Search for the cell housing the specified text and yield its (x, y) center coordinate. 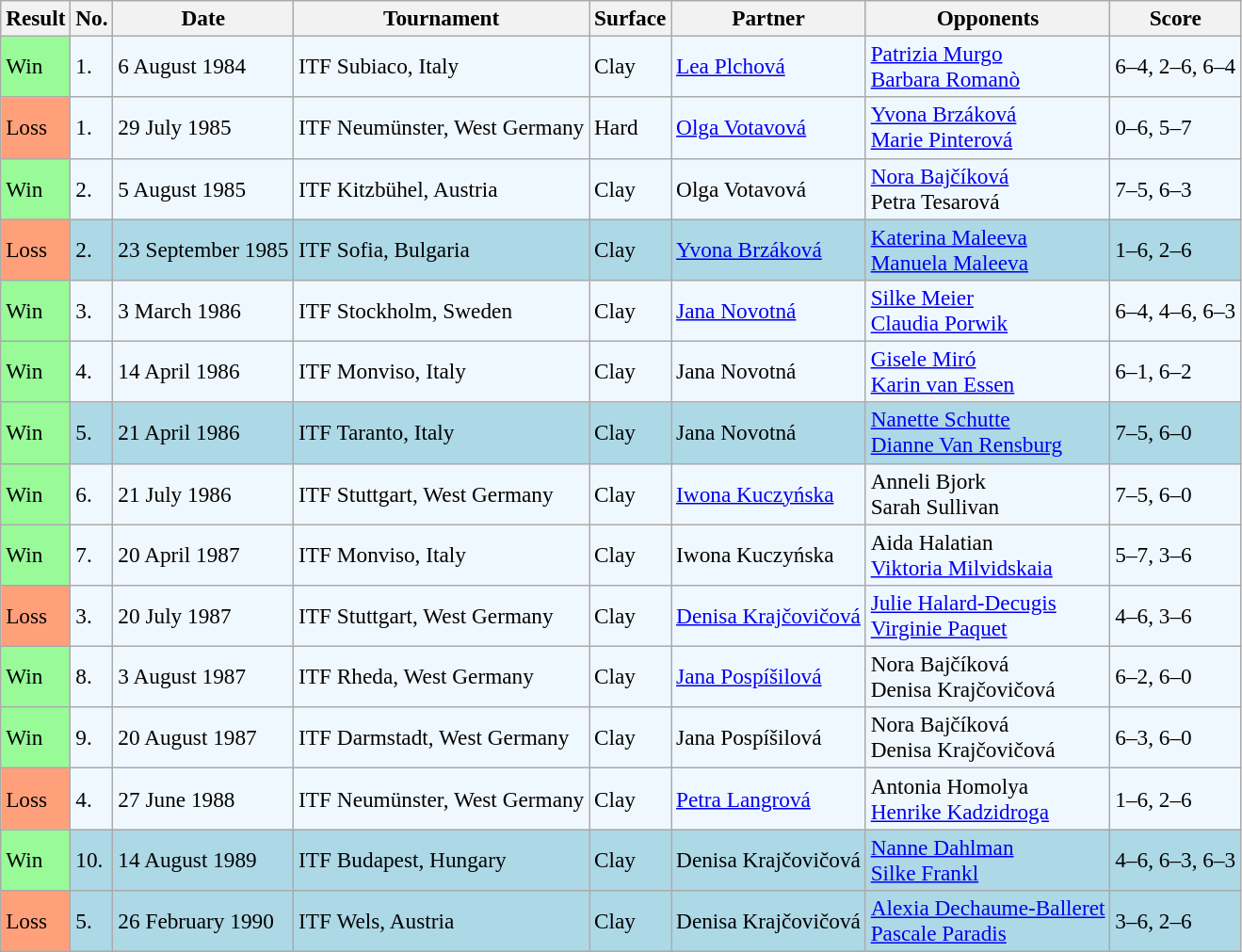
ITF Budapest, Hungary (442, 859)
Gisele Miró Karin van Essen (988, 371)
4–6, 6–3, 6–3 (1175, 859)
ITF Darmstadt, West Germany (442, 738)
ITF Subiaco, Italy (442, 66)
Partner (768, 18)
20 April 1987 (203, 554)
ITF Stockholm, Sweden (442, 311)
29 July 1985 (203, 128)
6–3, 6–0 (1175, 738)
10. (92, 859)
20 July 1987 (203, 616)
26 February 1990 (203, 921)
27 June 1988 (203, 799)
23 September 1985 (203, 249)
3 March 1986 (203, 311)
Yvona Brzáková Marie Pinterová (988, 128)
Hard (631, 128)
7. (92, 554)
14 April 1986 (203, 371)
5 August 1985 (203, 188)
Lea Plchová (768, 66)
Katerina Maleeva Manuela Maleeva (988, 249)
ITF Sofia, Bulgaria (442, 249)
Antonia Homolya Henrike Kadzidroga (988, 799)
21 July 1986 (203, 493)
Yvona Brzáková (768, 249)
20 August 1987 (203, 738)
0–6, 5–7 (1175, 128)
8. (92, 676)
Opponents (988, 18)
4–6, 3–6 (1175, 616)
Date (203, 18)
Aida Halatian Viktoria Milvidskaia (988, 554)
ITF Taranto, Italy (442, 433)
6–2, 6–0 (1175, 676)
Nanette Schutte Dianne Van Rensburg (988, 433)
6–4, 2–6, 6–4 (1175, 66)
6–1, 6–2 (1175, 371)
5–7, 3–6 (1175, 554)
9. (92, 738)
ITF Wels, Austria (442, 921)
Tournament (442, 18)
Patrizia Murgo Barbara Romanò (988, 66)
Surface (631, 18)
Nanne Dahlman Silke Frankl (988, 859)
Julie Halard-Decugis Virginie Paquet (988, 616)
3 August 1987 (203, 676)
Anneli Bjork Sarah Sullivan (988, 493)
Alexia Dechaume-Balleret Pascale Paradis (988, 921)
14 August 1989 (203, 859)
Result (36, 18)
3–6, 2–6 (1175, 921)
7–5, 6–3 (1175, 188)
Score (1175, 18)
6–4, 4–6, 6–3 (1175, 311)
21 April 1986 (203, 433)
Silke Meier Claudia Porwik (988, 311)
6. (92, 493)
Petra Langrová (768, 799)
ITF Rheda, West Germany (442, 676)
Nora Bajčíková Petra Tesarová (988, 188)
No. (92, 18)
6 August 1984 (203, 66)
ITF Kitzbühel, Austria (442, 188)
